Pinpoint the cell where the given text exists, returning its (X, Y) midpoint coordinate. 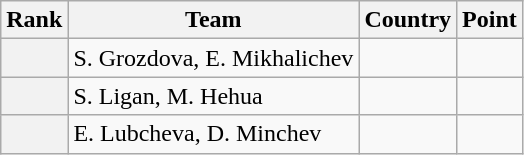
Point (490, 20)
S. Grozdova, E. Mikhalichev (214, 58)
Team (214, 20)
E. Lubcheva, D. Minchev (214, 134)
Country (408, 20)
S. Ligan, M. Hehua (214, 96)
Rank (34, 20)
